Determine the [X, Y] coordinate at the center of the cell enclosing the given text.  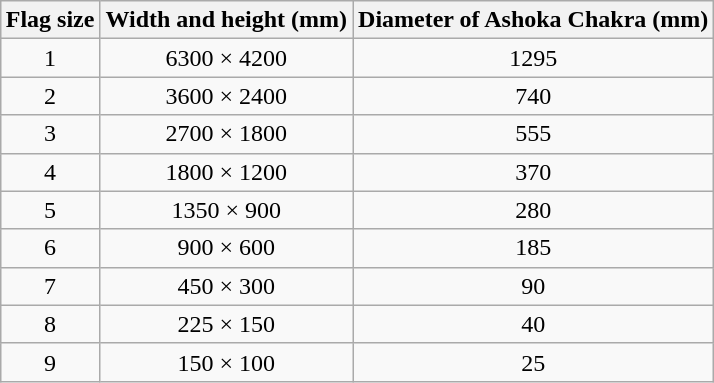
8 [50, 324]
Width and height (mm) [226, 20]
450 × 300 [226, 286]
900 × 600 [226, 248]
25 [534, 362]
2700 × 1800 [226, 134]
40 [534, 324]
6 [50, 248]
1295 [534, 58]
9 [50, 362]
4 [50, 172]
150 × 100 [226, 362]
1800 × 1200 [226, 172]
1 [50, 58]
225 × 150 [226, 324]
370 [534, 172]
Diameter of Ashoka Chakra (mm) [534, 20]
Flag size [50, 20]
185 [534, 248]
740 [534, 96]
555 [534, 134]
2 [50, 96]
5 [50, 210]
3600 × 2400 [226, 96]
7 [50, 286]
90 [534, 286]
6300 × 4200 [226, 58]
280 [534, 210]
3 [50, 134]
1350 × 900 [226, 210]
